Identify which cell holds the provided text, then report its (X, Y) central coordinate. 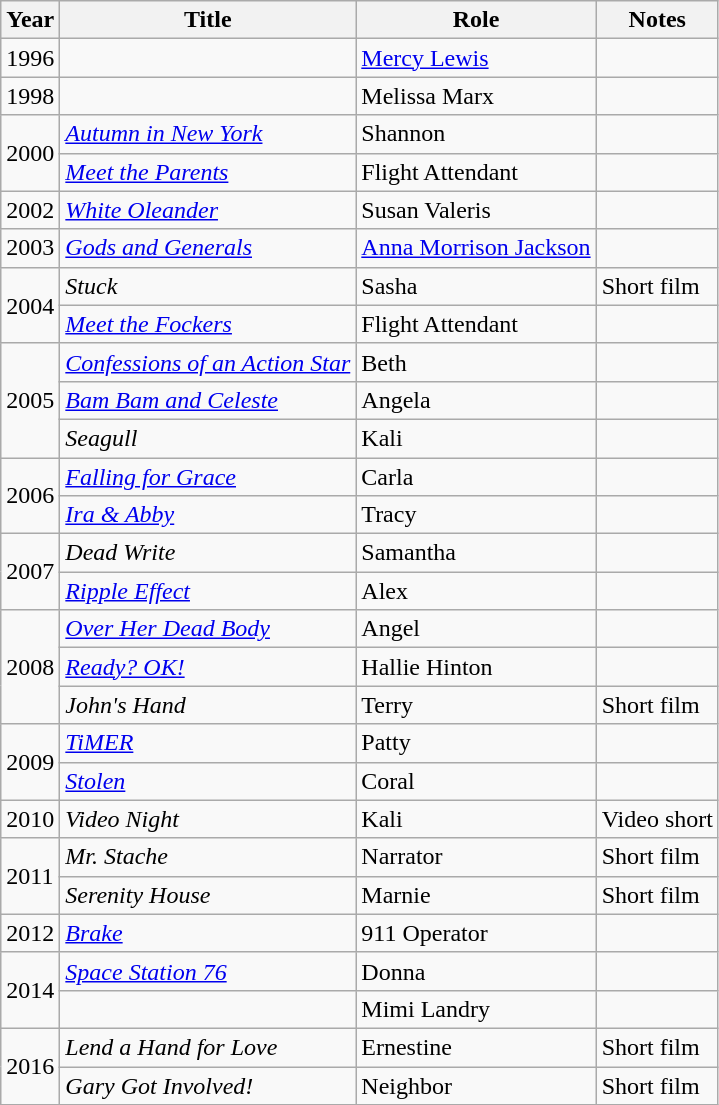
Narrator (476, 857)
Mr. Stache (208, 857)
Video Night (208, 819)
2012 (30, 933)
Lend a Hand for Love (208, 1047)
2016 (30, 1066)
2010 (30, 819)
2003 (30, 248)
Susan Valeris (476, 210)
Year (30, 20)
Over Her Dead Body (208, 629)
Video short (657, 819)
Mimi Landry (476, 1009)
Space Station 76 (208, 971)
Angel (476, 629)
Terry (476, 705)
Angela (476, 400)
Patty (476, 743)
Stuck (208, 286)
Ripple Effect (208, 591)
Shannon (476, 134)
Sasha (476, 286)
John's Hand (208, 705)
2002 (30, 210)
TiMER (208, 743)
Gary Got Involved! (208, 1085)
2006 (30, 496)
Meet the Fockers (208, 324)
Melissa Marx (476, 96)
Meet the Parents (208, 172)
Seagull (208, 438)
2008 (30, 667)
2009 (30, 762)
2004 (30, 305)
Serenity House (208, 895)
Role (476, 20)
Dead Write (208, 553)
2011 (30, 876)
Ernestine (476, 1047)
Beth (476, 362)
Alex (476, 591)
Ira & Abby (208, 515)
White Oleander (208, 210)
Donna (476, 971)
Coral (476, 781)
Anna Morrison Jackson (476, 248)
Title (208, 20)
Hallie Hinton (476, 667)
Autumn in New York (208, 134)
Falling for Grace (208, 477)
Bam Bam and Celeste (208, 400)
Mercy Lewis (476, 58)
Stolen (208, 781)
2000 (30, 153)
Marnie (476, 895)
1998 (30, 96)
Ready? OK! (208, 667)
Notes (657, 20)
911 Operator (476, 933)
Samantha (476, 553)
Brake (208, 933)
Neighbor (476, 1085)
Tracy (476, 515)
2014 (30, 990)
2007 (30, 572)
Gods and Generals (208, 248)
Confessions of an Action Star (208, 362)
1996 (30, 58)
Carla (476, 477)
2005 (30, 400)
